Detect which cell encompasses the target text, then output its [x, y] center coordinate. 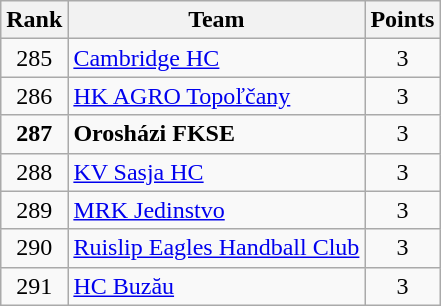
285 [34, 58]
289 [34, 210]
Team [216, 20]
Orosházi FKSE [216, 134]
286 [34, 96]
HK AGRO Topoľčany [216, 96]
291 [34, 286]
Rank [34, 20]
Cambridge HC [216, 58]
Ruislip Eagles Handball Club [216, 248]
HC Buzău [216, 286]
Points [402, 20]
288 [34, 172]
KV Sasja HC [216, 172]
290 [34, 248]
MRK Jedinstvo [216, 210]
287 [34, 134]
